Return the (x, y) coordinate for the center point of the cell that contains the specified text.  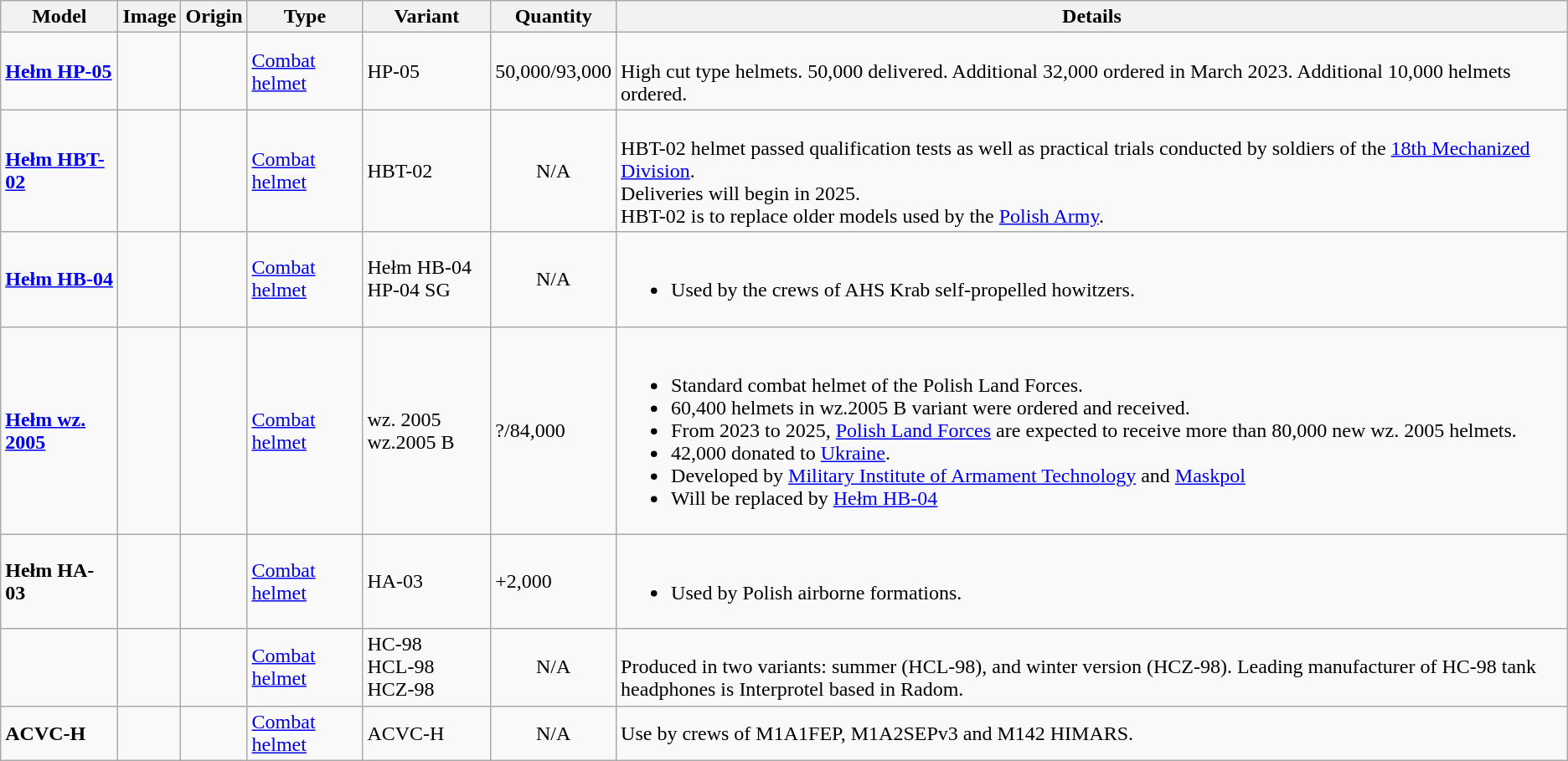
Hełm wz. 2005 (59, 430)
HP-05 (427, 71)
Image (149, 17)
Hełm HB-04 (59, 280)
Details (1092, 17)
50,000/93,000 (554, 71)
?/84,000 (554, 430)
Hełm HP-05 (59, 71)
Origin (214, 17)
+2,000 (554, 581)
HC-98HCL-98 HCZ-98 (427, 667)
Type (305, 17)
Hełm HBT-02 (59, 171)
HA-03 (427, 581)
Variant (427, 17)
Produced in two variants: summer (HCL-98), and winter version (HCZ-98). Leading manufacturer of HC-98 tank headphones is Interprotel based in Radom. (1092, 667)
Model (59, 17)
Used by Polish airborne formations. (1092, 581)
Quantity (554, 17)
Use by crews of M1A1FEP, M1A2SEPv3 and M142 HIMARS. (1092, 733)
HBT-02 (427, 171)
Hełm HA-03 (59, 581)
Hełm HB-04HP-04 SG (427, 280)
wz. 2005 wz.2005 B (427, 430)
High cut type helmets. 50,000 delivered. Additional 32,000 ordered in March 2023. Additional 10,000 helmets ordered. (1092, 71)
Used by the crews of AHS Krab self-propelled howitzers. (1092, 280)
